Scan for the cell matching the given text and deliver its (x, y) coordinate at center. 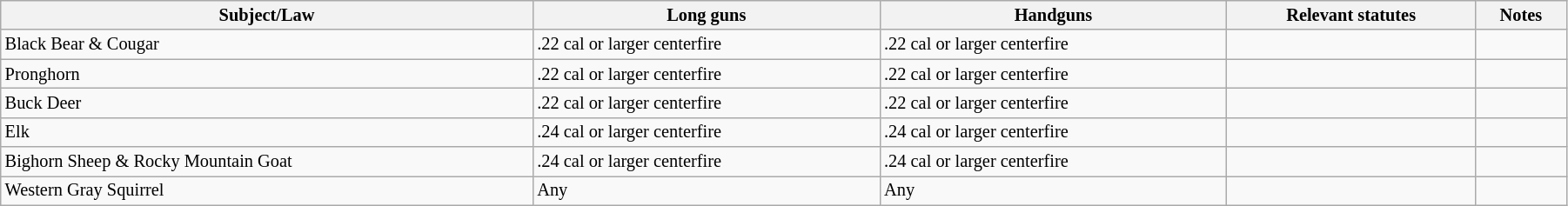
Elk (267, 132)
Buck Deer (267, 103)
Subject/Law (267, 15)
Notes (1521, 15)
Western Gray Squirrel (267, 190)
Black Bear & Cougar (267, 44)
Pronghorn (267, 74)
Long guns (707, 15)
Relevant statutes (1350, 15)
Bighorn Sheep & Rocky Mountain Goat (267, 162)
Handguns (1053, 15)
